From the cell containing the given text, extract its center point as (X, Y) coordinate. 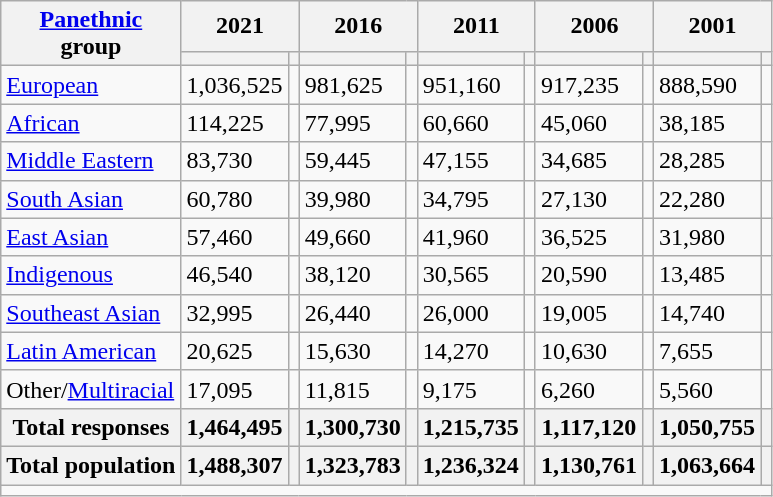
2021 (240, 26)
South Asian (91, 199)
47,155 (470, 161)
888,590 (708, 85)
Latin American (91, 351)
13,485 (708, 275)
60,660 (470, 123)
981,625 (352, 85)
1,130,761 (588, 465)
30,565 (470, 275)
Panethnicgroup (91, 34)
20,590 (588, 275)
26,000 (470, 313)
34,795 (470, 199)
38,185 (708, 123)
34,685 (588, 161)
2001 (713, 26)
49,660 (352, 237)
60,780 (234, 199)
European (91, 85)
27,130 (588, 199)
Southeast Asian (91, 313)
28,285 (708, 161)
2011 (476, 26)
951,160 (470, 85)
1,036,525 (234, 85)
39,980 (352, 199)
1,050,755 (708, 427)
17,095 (234, 389)
20,625 (234, 351)
1,488,307 (234, 465)
41,960 (470, 237)
1,117,120 (588, 427)
1,063,664 (708, 465)
2006 (594, 26)
1,236,324 (470, 465)
Total responses (91, 427)
10,630 (588, 351)
15,630 (352, 351)
11,815 (352, 389)
1,300,730 (352, 427)
Total population (91, 465)
East Asian (91, 237)
77,995 (352, 123)
57,460 (234, 237)
31,980 (708, 237)
5,560 (708, 389)
Indigenous (91, 275)
Other/Multiracial (91, 389)
14,270 (470, 351)
36,525 (588, 237)
59,445 (352, 161)
22,280 (708, 199)
114,225 (234, 123)
2016 (358, 26)
83,730 (234, 161)
38,120 (352, 275)
46,540 (234, 275)
1,215,735 (470, 427)
1,323,783 (352, 465)
7,655 (708, 351)
26,440 (352, 313)
1,464,495 (234, 427)
45,060 (588, 123)
917,235 (588, 85)
Middle Eastern (91, 161)
32,995 (234, 313)
6,260 (588, 389)
African (91, 123)
19,005 (588, 313)
14,740 (708, 313)
9,175 (470, 389)
